Extract the (x, y) coordinate from the center of the cell holding the provided text.  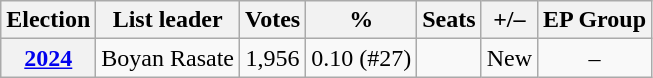
2024 (48, 58)
Election (48, 20)
Votes (273, 20)
EP Group (595, 20)
0.10 (#27) (362, 58)
% (362, 20)
1,956 (273, 58)
List leader (168, 20)
Boyan Rasate (168, 58)
+/– (509, 20)
Seats (449, 20)
New (509, 58)
– (595, 58)
